Detect which cell encompasses the target text, then output its [X, Y] center coordinate. 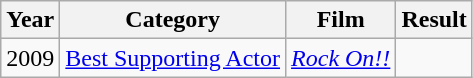
Category [173, 20]
Best Supporting Actor [173, 58]
Film [341, 20]
Rock On!! [341, 58]
2009 [30, 58]
Result [434, 20]
Year [30, 20]
